Capture the cell that displays the provided text and extract its (x, y) central coordinate. 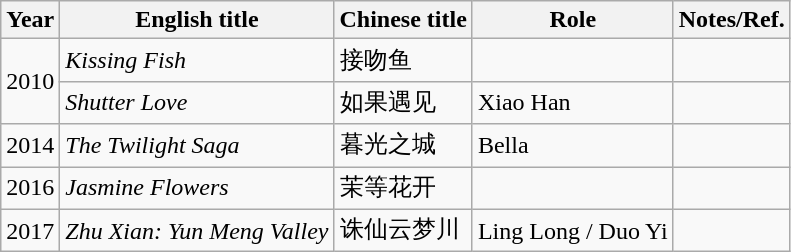
Jasmine Flowers (197, 188)
诛仙云梦川 (403, 230)
2017 (30, 230)
Bella (572, 146)
The Twilight Saga (197, 146)
茉等花开 (403, 188)
Year (30, 20)
English title (197, 20)
Notes/Ref. (732, 20)
暮光之城 (403, 146)
Kissing Fish (197, 60)
Zhu Xian: Yun Meng Valley (197, 230)
Ling Long / Duo Yi (572, 230)
Role (572, 20)
2010 (30, 82)
2014 (30, 146)
Chinese title (403, 20)
接吻鱼 (403, 60)
如果遇见 (403, 102)
Xiao Han (572, 102)
Shutter Love (197, 102)
2016 (30, 188)
